Detect which cell encompasses the target text, then output its (X, Y) center coordinate. 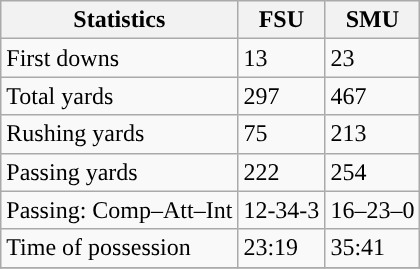
Rushing yards (120, 134)
12-34-3 (282, 210)
Passing: Comp–Att–Int (120, 210)
Passing yards (120, 172)
75 (282, 134)
16–23–0 (372, 210)
FSU (282, 20)
Total yards (120, 96)
23:19 (282, 248)
467 (372, 96)
222 (282, 172)
23 (372, 58)
Statistics (120, 20)
SMU (372, 20)
First downs (120, 58)
13 (282, 58)
297 (282, 96)
Time of possession (120, 248)
35:41 (372, 248)
254 (372, 172)
213 (372, 134)
